Detect which cell encompasses the target text, then output its (X, Y) center coordinate. 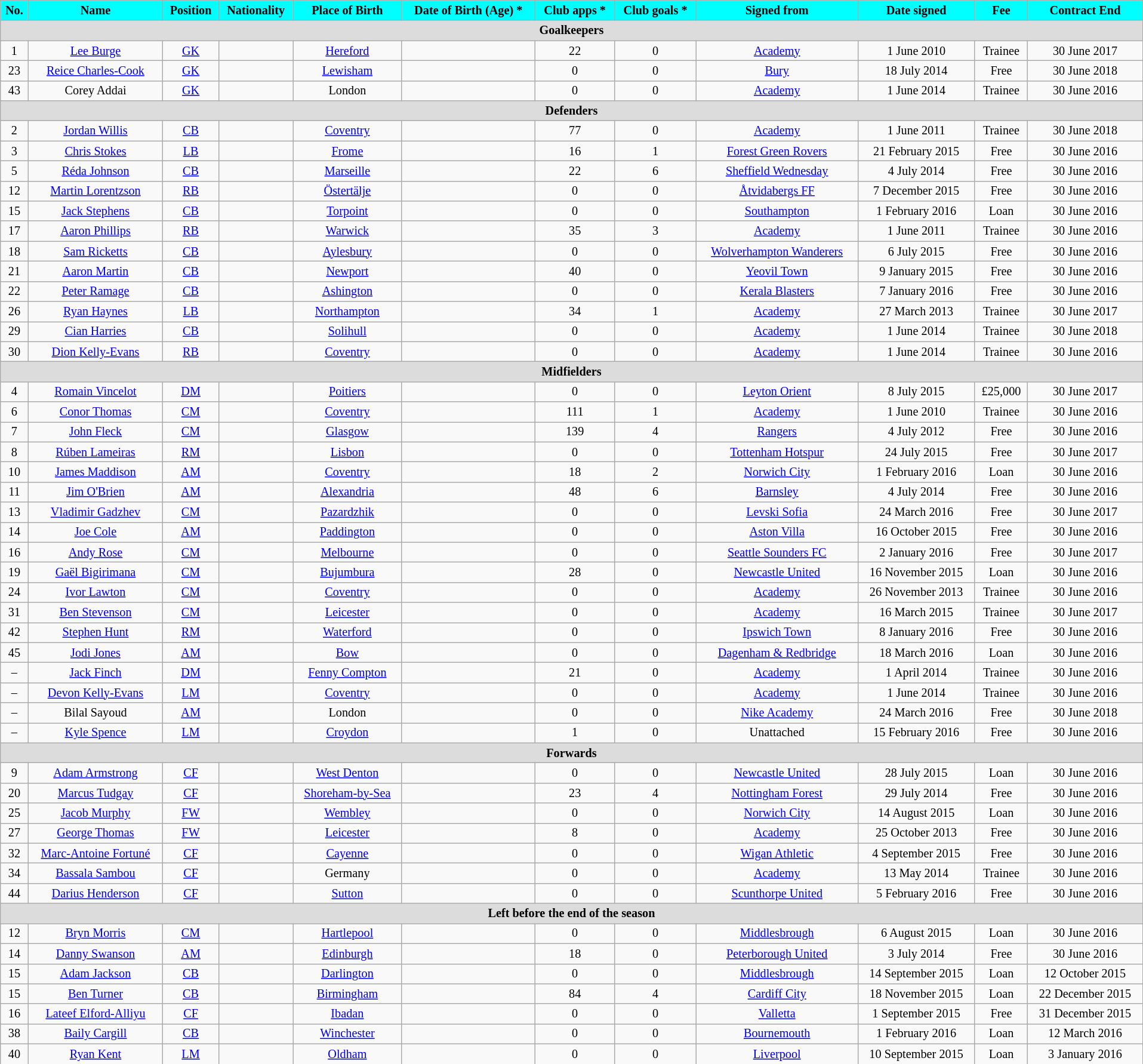
42 (14, 632)
Bournemouth (777, 1034)
5 February 2016 (916, 893)
Lee Burge (95, 50)
Jordan Willis (95, 131)
Bassala Sambou (95, 873)
Réda Johnson (95, 171)
18 November 2015 (916, 994)
Fee (1002, 10)
Glasgow (347, 432)
Ivor Lawton (95, 592)
7 December 2015 (916, 191)
Yeovil Town (777, 271)
28 July 2015 (916, 773)
Nationality (255, 10)
12 October 2015 (1085, 974)
Sam Ricketts (95, 251)
18 March 2016 (916, 653)
Goalkeepers (572, 30)
25 October 2013 (916, 833)
Leyton Orient (777, 392)
Midfielders (572, 371)
Left before the end of the season (572, 914)
32 (14, 853)
Rangers (777, 432)
28 (575, 572)
4 September 2015 (916, 853)
Danny Swanson (95, 954)
Frome (347, 151)
John Fleck (95, 432)
2 January 2016 (916, 552)
Marseille (347, 171)
Rúben Lameiras (95, 452)
Seattle Sounders FC (777, 552)
Edinburgh (347, 954)
Bow (347, 653)
Aaron Phillips (95, 231)
Adam Jackson (95, 974)
Ben Stevenson (95, 613)
Jack Stephens (95, 211)
Date of Birth (Age) * (469, 10)
8 January 2016 (916, 632)
5 (14, 171)
Corey Addai (95, 91)
38 (14, 1034)
James Maddison (95, 472)
Conor Thomas (95, 411)
Cardiff City (777, 994)
Nottingham Forest (777, 793)
48 (575, 492)
6 August 2015 (916, 933)
Baily Cargill (95, 1034)
16 October 2015 (916, 532)
Northampton (347, 311)
Paddington (347, 532)
Pazardzhik (347, 512)
Waterford (347, 632)
Signed from (777, 10)
31 (14, 613)
22 December 2015 (1085, 994)
Bilal Sayoud (95, 713)
24 (14, 592)
Aaron Martin (95, 271)
7 (14, 432)
7 January 2016 (916, 291)
Position (191, 10)
27 (14, 833)
3 July 2014 (916, 954)
Winchester (347, 1034)
Solihull (347, 331)
29 (14, 331)
Ibadan (347, 1014)
77 (575, 131)
17 (14, 231)
111 (575, 411)
Ipswich Town (777, 632)
84 (575, 994)
139 (575, 432)
Melbourne (347, 552)
Jim O'Brien (95, 492)
26 (14, 311)
16 November 2015 (916, 572)
Sutton (347, 893)
Martin Lorentzson (95, 191)
11 (14, 492)
15 February 2016 (916, 733)
Dagenham & Redbridge (777, 653)
29 July 2014 (916, 793)
Tottenham Hotspur (777, 452)
Stephen Hunt (95, 632)
10 September 2015 (916, 1054)
27 March 2013 (916, 311)
Åtvidabergs FF (777, 191)
£25,000 (1002, 392)
3 January 2016 (1085, 1054)
Southampton (777, 211)
Adam Armstrong (95, 773)
45 (14, 653)
9 January 2015 (916, 271)
Date signed (916, 10)
31 December 2015 (1085, 1014)
Alexandria (347, 492)
Contract End (1085, 10)
16 March 2015 (916, 613)
Darius Henderson (95, 893)
Cian Harries (95, 331)
Sheffield Wednesday (777, 171)
Chris Stokes (95, 151)
Forwards (572, 753)
Ryan Kent (95, 1054)
10 (14, 472)
Marc-Antoine Fortuné (95, 853)
Club apps * (575, 10)
Cayenne (347, 853)
Bury (777, 70)
Aston Villa (777, 532)
Hartlepool (347, 933)
Peterborough United (777, 954)
Bryn Morris (95, 933)
Valletta (777, 1014)
Barnsley (777, 492)
21 February 2015 (916, 151)
9 (14, 773)
24 July 2015 (916, 452)
Romain Vincelot (95, 392)
Joe Cole (95, 532)
No. (14, 10)
Darlington (347, 974)
Name (95, 10)
Wembley (347, 813)
West Denton (347, 773)
Unattached (777, 733)
20 (14, 793)
Scunthorpe United (777, 893)
Defenders (572, 110)
Östertälje (347, 191)
13 May 2014 (916, 873)
Birmingham (347, 994)
Jack Finch (95, 672)
Ben Turner (95, 994)
Forest Green Rovers (777, 151)
Dion Kelly-Evans (95, 352)
35 (575, 231)
Vladimir Gadzhev (95, 512)
Kyle Spence (95, 733)
13 (14, 512)
26 November 2013 (916, 592)
Devon Kelly-Evans (95, 693)
Croydon (347, 733)
43 (14, 91)
Kerala Blasters (777, 291)
Shoreham-by-Sea (347, 793)
12 March 2016 (1085, 1034)
Warwick (347, 231)
Gaël Bigirimana (95, 572)
4 July 2012 (916, 432)
George Thomas (95, 833)
Wolverhampton Wanderers (777, 251)
25 (14, 813)
Aylesbury (347, 251)
Lateef Elford-Alliyu (95, 1014)
6 July 2015 (916, 251)
19 (14, 572)
30 (14, 352)
14 September 2015 (916, 974)
Jodi Jones (95, 653)
Poitiers (347, 392)
Wigan Athletic (777, 853)
Club goals * (655, 10)
Bujumbura (347, 572)
8 July 2015 (916, 392)
Newport (347, 271)
Lisbon (347, 452)
Place of Birth (347, 10)
Levski Sofia (777, 512)
Liverpool (777, 1054)
Oldham (347, 1054)
18 July 2014 (916, 70)
1 April 2014 (916, 672)
Reice Charles-Cook (95, 70)
Ryan Haynes (95, 311)
Lewisham (347, 70)
Torpoint (347, 211)
Marcus Tudgay (95, 793)
Nike Academy (777, 713)
Fenny Compton (347, 672)
Peter Ramage (95, 291)
Ashington (347, 291)
Hereford (347, 50)
Germany (347, 873)
14 August 2015 (916, 813)
44 (14, 893)
Jacob Murphy (95, 813)
1 September 2015 (916, 1014)
Andy Rose (95, 552)
